Scan for the cell matching the given text and deliver its [x, y] coordinate at center. 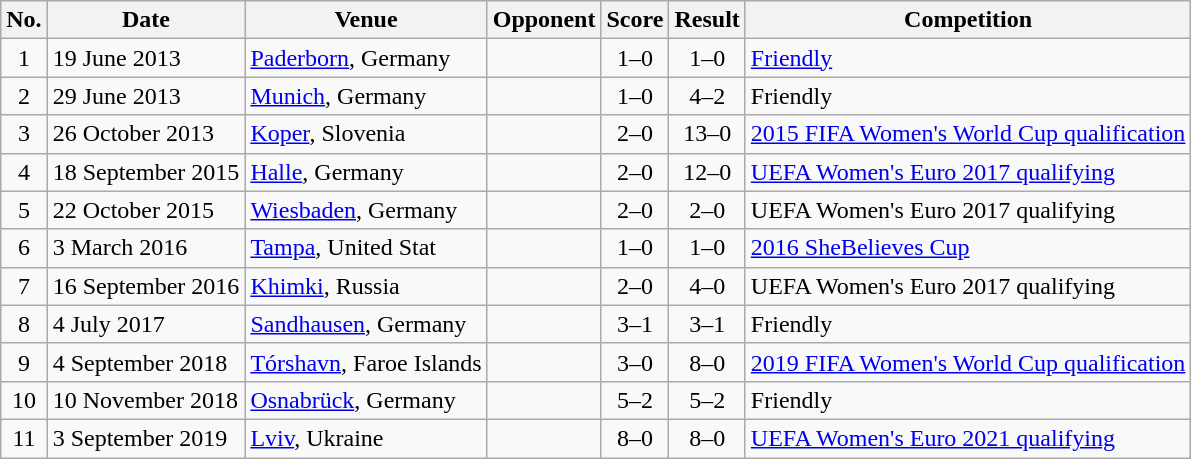
Lviv, Ukraine [366, 438]
3 September 2019 [146, 438]
Score [635, 20]
Wiesbaden, Germany [366, 210]
4–2 [707, 96]
13–0 [707, 134]
No. [24, 20]
16 September 2016 [146, 286]
Date [146, 20]
2 [24, 96]
22 October 2015 [146, 210]
Tórshavn, Faroe Islands [366, 362]
Koper, Slovenia [366, 134]
Osnabrück, Germany [366, 400]
10 [24, 400]
3–0 [635, 362]
Paderborn, Germany [366, 58]
3 March 2016 [146, 248]
2015 FIFA Women's World Cup qualification [968, 134]
UEFA Women's Euro 2021 qualifying [968, 438]
2016 SheBelieves Cup [968, 248]
18 September 2015 [146, 172]
Tampa, United Stat [366, 248]
9 [24, 362]
3 [24, 134]
8 [24, 324]
29 June 2013 [146, 96]
Halle, Germany [366, 172]
10 November 2018 [146, 400]
12–0 [707, 172]
Competition [968, 20]
4 [24, 172]
4 September 2018 [146, 362]
Venue [366, 20]
Khimki, Russia [366, 286]
11 [24, 438]
19 June 2013 [146, 58]
Munich, Germany [366, 96]
4–0 [707, 286]
7 [24, 286]
2019 FIFA Women's World Cup qualification [968, 362]
6 [24, 248]
1 [24, 58]
4 July 2017 [146, 324]
5 [24, 210]
26 October 2013 [146, 134]
Opponent [544, 20]
Result [707, 20]
Sandhausen, Germany [366, 324]
